Identify which cell holds the provided text, then report its [x, y] central coordinate. 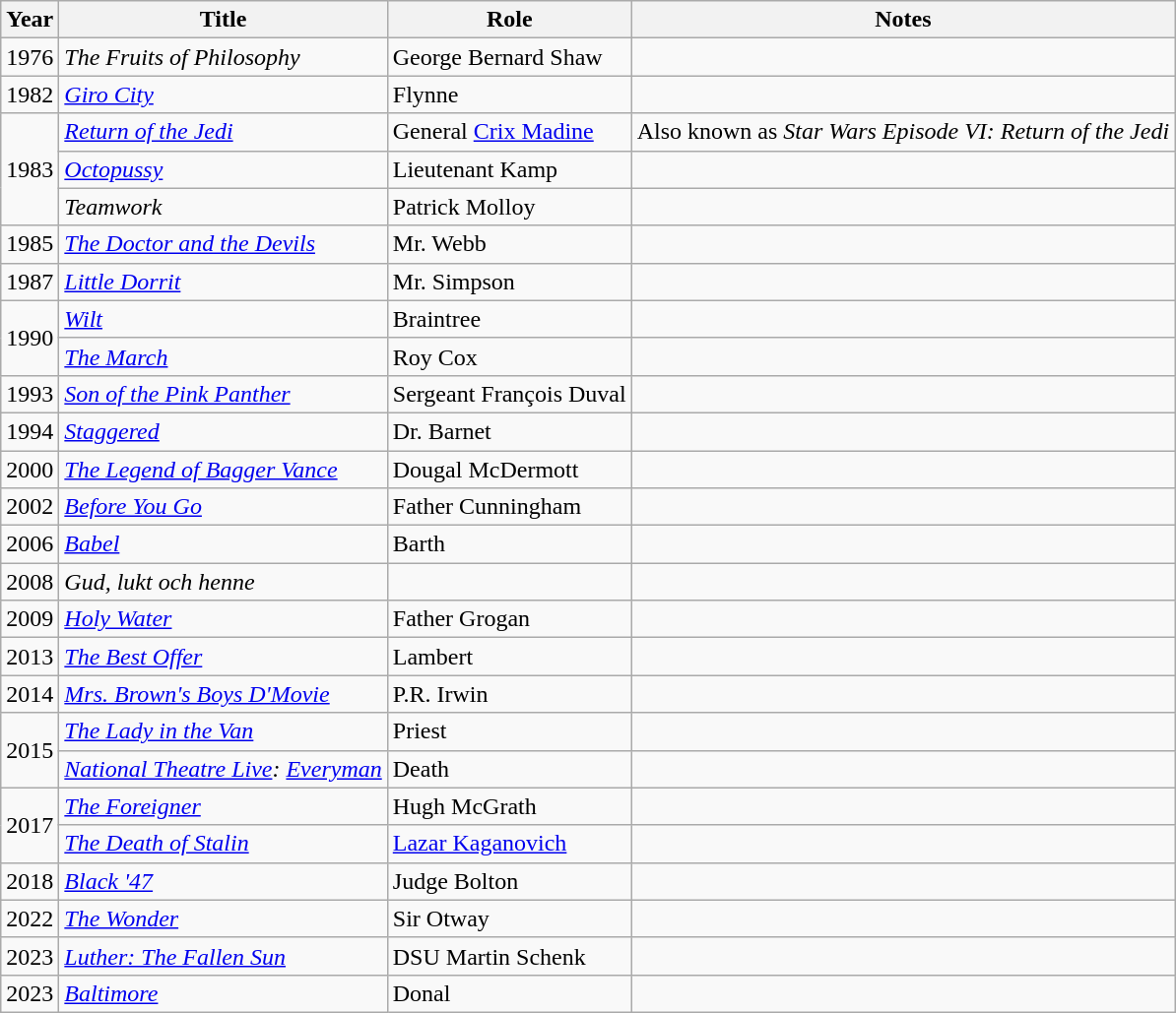
The Foreigner [223, 806]
Teamwork [223, 207]
Before You Go [223, 507]
Dr. Barnet [509, 431]
The Death of Stalin [223, 844]
Title [223, 20]
2008 [30, 582]
The Doctor and the Devils [223, 244]
Staggered [223, 431]
Little Dorrit [223, 282]
Judge Bolton [509, 881]
Return of the Jedi [223, 132]
Octopussy [223, 169]
Mr. Webb [509, 244]
Baltimore [223, 993]
Black '47 [223, 881]
2022 [30, 918]
Priest [509, 731]
Notes [902, 20]
General Crix Madine [509, 132]
The Lady in the Van [223, 731]
2002 [30, 507]
National Theatre Live: Everyman [223, 769]
2009 [30, 619]
2014 [30, 694]
Lambert [509, 657]
Flynne [509, 95]
2018 [30, 881]
1994 [30, 431]
The Best Offer [223, 657]
DSU Martin Schenk [509, 956]
Luther: The Fallen Sun [223, 956]
Year [30, 20]
Gud, lukt och henne [223, 582]
1985 [30, 244]
George Bernard Shaw [509, 57]
Giro City [223, 95]
2015 [30, 750]
Patrick Molloy [509, 207]
2000 [30, 470]
The Fruits of Philosophy [223, 57]
Hugh McGrath [509, 806]
Father Grogan [509, 619]
Babel [223, 544]
P.R. Irwin [509, 694]
1982 [30, 95]
Donal [509, 993]
Death [509, 769]
Sir Otway [509, 918]
Barth [509, 544]
1983 [30, 169]
Braintree [509, 319]
1990 [30, 338]
Holy Water [223, 619]
The March [223, 356]
Wilt [223, 319]
Sergeant François Duval [509, 394]
Mrs. Brown's Boys D'Movie [223, 694]
2006 [30, 544]
2017 [30, 825]
1987 [30, 282]
The Wonder [223, 918]
Dougal McDermott [509, 470]
Lazar Kaganovich [509, 844]
Son of the Pink Panther [223, 394]
1993 [30, 394]
Lieutenant Kamp [509, 169]
Mr. Simpson [509, 282]
2013 [30, 657]
Father Cunningham [509, 507]
Also known as Star Wars Episode VI: Return of the Jedi [902, 132]
Roy Cox [509, 356]
1976 [30, 57]
The Legend of Bagger Vance [223, 470]
Role [509, 20]
